For the text-containing cell, return its midpoint in [X, Y] coordinate format. 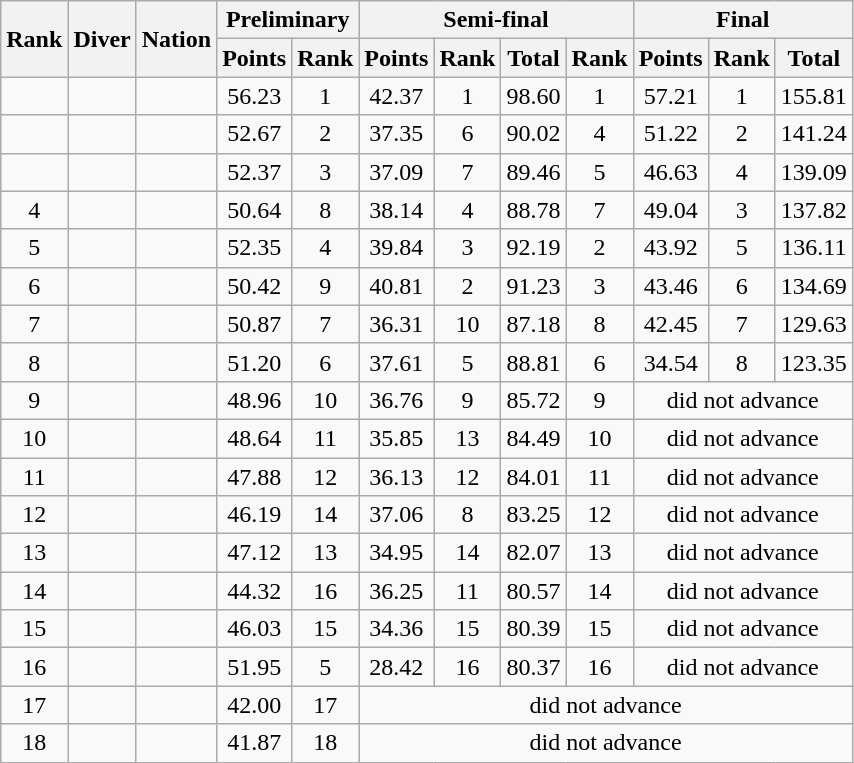
41.87 [254, 743]
84.49 [534, 438]
44.32 [254, 591]
50.42 [254, 286]
89.46 [534, 172]
35.85 [396, 438]
40.81 [396, 286]
Nation [176, 39]
137.82 [814, 210]
141.24 [814, 134]
47.12 [254, 553]
42.45 [670, 324]
136.11 [814, 248]
36.31 [396, 324]
84.01 [534, 477]
37.61 [396, 362]
52.35 [254, 248]
80.57 [534, 591]
42.00 [254, 705]
88.78 [534, 210]
39.84 [396, 248]
47.88 [254, 477]
57.21 [670, 96]
52.37 [254, 172]
Semi-final [496, 20]
91.23 [534, 286]
139.09 [814, 172]
43.92 [670, 248]
48.96 [254, 400]
51.20 [254, 362]
36.76 [396, 400]
85.72 [534, 400]
123.35 [814, 362]
Preliminary [288, 20]
83.25 [534, 515]
129.63 [814, 324]
80.39 [534, 629]
52.67 [254, 134]
36.25 [396, 591]
92.19 [534, 248]
37.06 [396, 515]
43.46 [670, 286]
34.95 [396, 553]
49.04 [670, 210]
134.69 [814, 286]
56.23 [254, 96]
36.13 [396, 477]
82.07 [534, 553]
51.22 [670, 134]
34.54 [670, 362]
48.64 [254, 438]
34.36 [396, 629]
38.14 [396, 210]
51.95 [254, 667]
46.03 [254, 629]
50.64 [254, 210]
42.37 [396, 96]
Diver [102, 39]
87.18 [534, 324]
155.81 [814, 96]
80.37 [534, 667]
46.19 [254, 515]
37.09 [396, 172]
Final [742, 20]
46.63 [670, 172]
88.81 [534, 362]
90.02 [534, 134]
37.35 [396, 134]
98.60 [534, 96]
28.42 [396, 667]
50.87 [254, 324]
